Return (X, Y) of the center of cell containing provided text 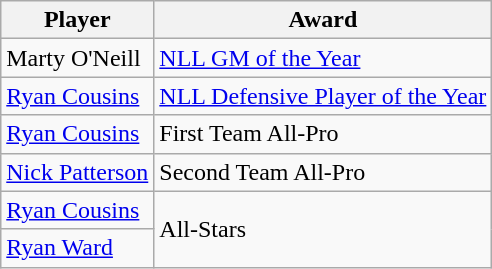
Nick Patterson (78, 172)
Award (323, 20)
NLL Defensive Player of the Year (323, 96)
First Team All-Pro (323, 134)
Ryan Ward (78, 248)
Marty O'Neill (78, 58)
Player (78, 20)
All-Stars (323, 229)
NLL GM of the Year (323, 58)
Second Team All-Pro (323, 172)
